Determine the [X, Y] coordinate at the center of the cell enclosing the given text.  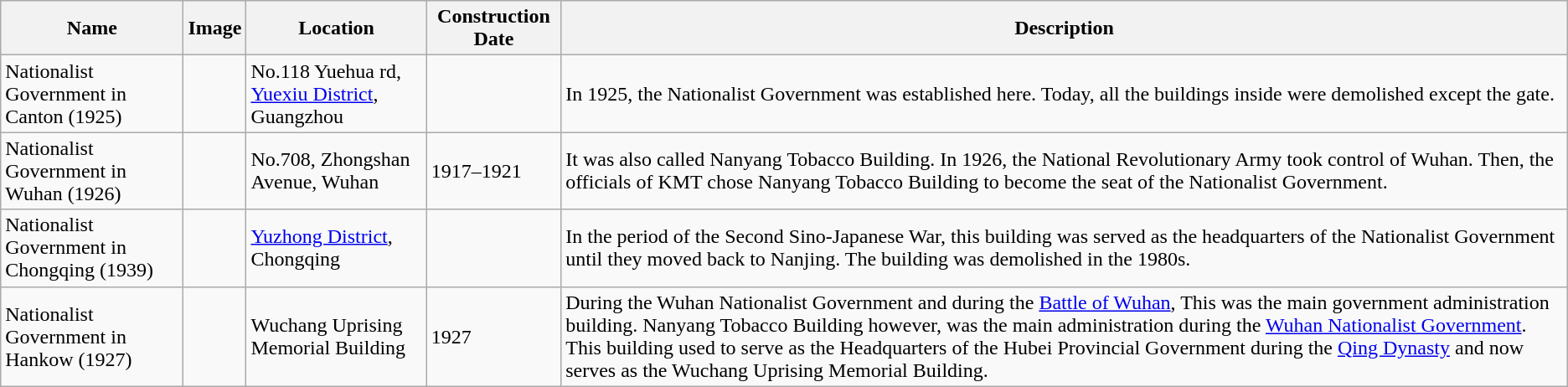
Name [92, 28]
Wuchang Uprising Memorial Building [337, 337]
No.118 Yuehua rd, Yuexiu District, Guangzhou [337, 94]
No.708, Zhongshan Avenue, Wuhan [337, 171]
Yuzhong District, Chongqing [337, 248]
Nationalist Government in Wuhan (1926) [92, 171]
1927 [493, 337]
Nationalist Government in Canton (1925) [92, 94]
Nationalist Government in Chongqing (1939) [92, 248]
Image [214, 28]
Location [337, 28]
Description [1065, 28]
1917–1921 [493, 171]
Construction Date [493, 28]
In 1925, the Nationalist Government was established here. Today, all the buildings inside were demolished except the gate. [1065, 94]
Nationalist Government in Hankow (1927) [92, 337]
